Identify which cell holds the provided text, then report its [x, y] central coordinate. 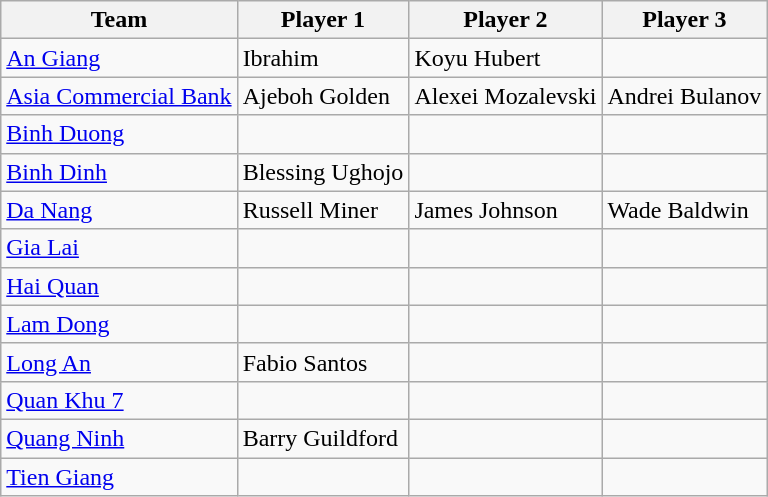
Team [119, 20]
Alexei Mozalevski [506, 96]
James Johnson [506, 210]
Binh Dinh [119, 172]
Gia Lai [119, 248]
Player 1 [323, 20]
Lam Dong [119, 324]
Hai Quan [119, 286]
Asia Commercial Bank [119, 96]
Quan Khu 7 [119, 400]
Andrei Bulanov [684, 96]
Ibrahim [323, 58]
An Giang [119, 58]
Player 3 [684, 20]
Long An [119, 362]
Ajeboh Golden [323, 96]
Koyu Hubert [506, 58]
Barry Guildford [323, 438]
Fabio Santos [323, 362]
Player 2 [506, 20]
Quang Ninh [119, 438]
Wade Baldwin [684, 210]
Russell Miner [323, 210]
Da Nang [119, 210]
Binh Duong [119, 134]
Tien Giang [119, 477]
Blessing Ughojo [323, 172]
